Output the (x, y) coordinate of the center of the cell containing the given text.  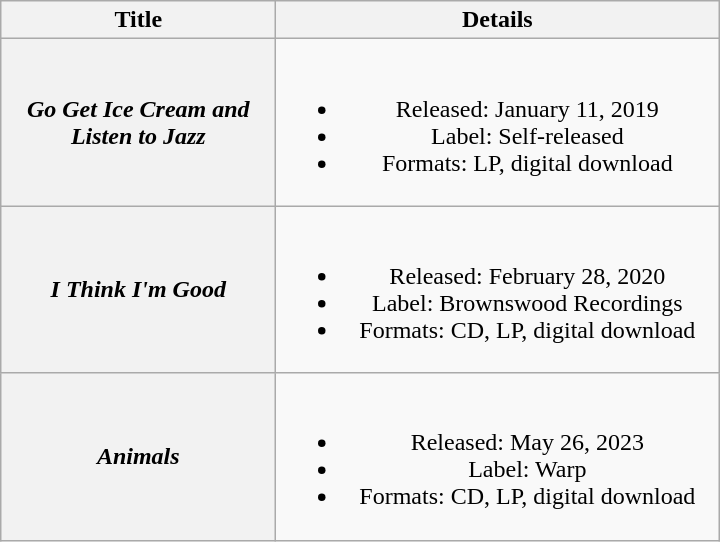
I Think I'm Good (138, 290)
Go Get Ice Cream and Listen to Jazz (138, 122)
Details (498, 20)
Released: February 28, 2020Label: Brownswood RecordingsFormats: CD, LP, digital download (498, 290)
Animals (138, 456)
Title (138, 20)
Released: January 11, 2019Label: Self-releasedFormats: LP, digital download (498, 122)
Released: May 26, 2023Label: WarpFormats: CD, LP, digital download (498, 456)
